Capture the cell that displays the provided text and extract its [x, y] central coordinate. 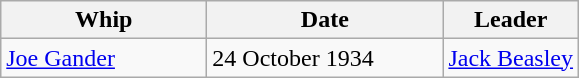
Leader [511, 20]
Date [325, 20]
Joe Gander [104, 58]
Whip [104, 20]
24 October 1934 [325, 58]
Jack Beasley [511, 58]
